Output the [X, Y] coordinate of the center of the cell containing the given text.  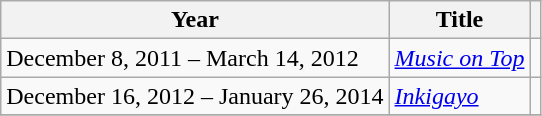
Inkigayo [460, 96]
Music on Top [460, 58]
December 16, 2012 – January 26, 2014 [195, 96]
December 8, 2011 – March 14, 2012 [195, 58]
Year [195, 20]
Title [460, 20]
